Return (x, y) of the center of cell containing provided text 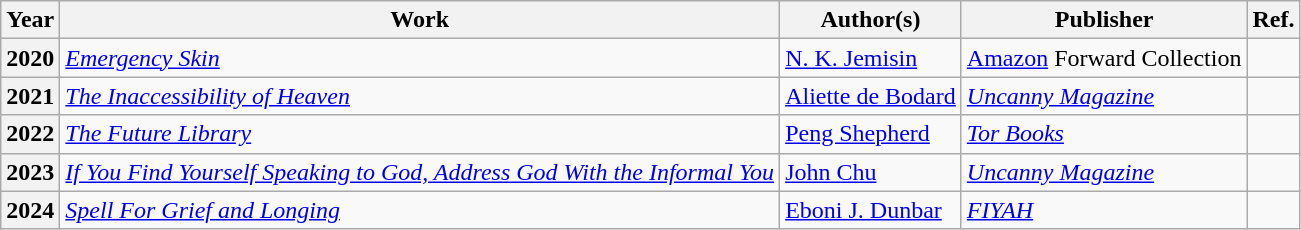
2024 (30, 210)
Eboni J. Dunbar (871, 210)
Ref. (1274, 20)
2023 (30, 172)
John Chu (871, 172)
2021 (30, 96)
Emergency Skin (420, 58)
The Future Library (420, 134)
Publisher (1104, 20)
Aliette de Bodard (871, 96)
N. K. Jemisin (871, 58)
Work (420, 20)
2020 (30, 58)
Spell For Grief and Longing (420, 210)
If You Find Yourself Speaking to God, Address God With the Informal You (420, 172)
Amazon Forward Collection (1104, 58)
Year (30, 20)
Peng Shepherd (871, 134)
Tor Books (1104, 134)
FIYAH (1104, 210)
The Inaccessibility of Heaven (420, 96)
2022 (30, 134)
Author(s) (871, 20)
